Provide the (x, y) coordinate of the cell's center where the given text is located.  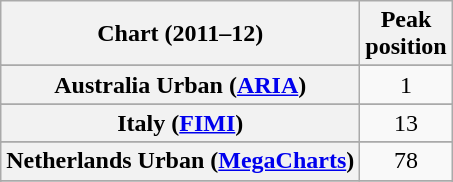
Australia Urban (ARIA) (180, 85)
Peakposition (406, 34)
Netherlands Urban (MegaCharts) (180, 161)
Italy (FIMI) (180, 123)
78 (406, 161)
13 (406, 123)
Chart (2011–12) (180, 34)
1 (406, 85)
